Scan for the cell matching the given text and deliver its (x, y) coordinate at center. 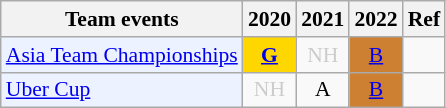
A (322, 90)
Team events (122, 19)
2021 (322, 19)
Uber Cup (122, 90)
G (270, 55)
Asia Team Championships (122, 55)
2022 (376, 19)
2020 (270, 19)
Ref (424, 19)
